Capture the cell that displays the provided text and extract its (x, y) central coordinate. 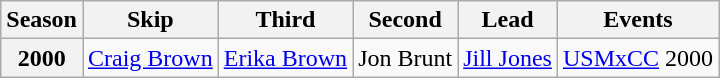
Season (42, 20)
Craig Brown (150, 58)
Lead (508, 20)
Erika Brown (285, 58)
Third (285, 20)
USMxCC 2000 (638, 58)
Jon Brunt (406, 58)
Jill Jones (508, 58)
Skip (150, 20)
Events (638, 20)
2000 (42, 58)
Second (406, 20)
